Provide the [x, y] coordinate of the cell's center where the given text is located.  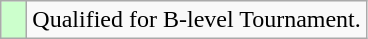
Qualified for B-level Tournament. [197, 20]
